Detect which cell encompasses the target text, then output its [X, Y] center coordinate. 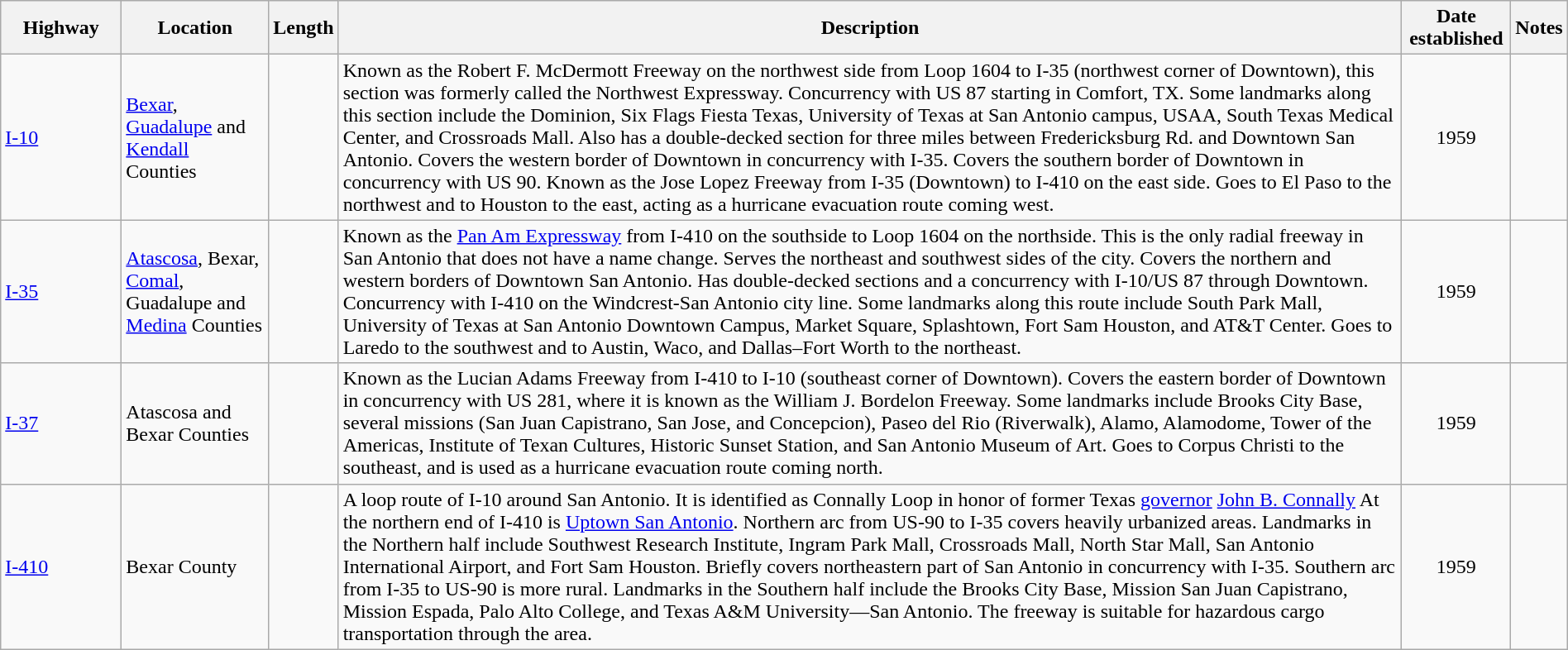
I-35 [61, 291]
Bexar, Guadalupe and Kendall Counties [195, 137]
Highway [61, 28]
I-37 [61, 423]
I-410 [61, 566]
Date established [1456, 28]
Length [304, 28]
Notes [1539, 28]
Atascosa, Bexar, Comal, Guadalupe and Medina Counties [195, 291]
I-10 [61, 137]
Atascosa and Bexar Counties [195, 423]
Location [195, 28]
Description [870, 28]
Bexar County [195, 566]
